Scan for the cell matching the given text and deliver its [X, Y] coordinate at center. 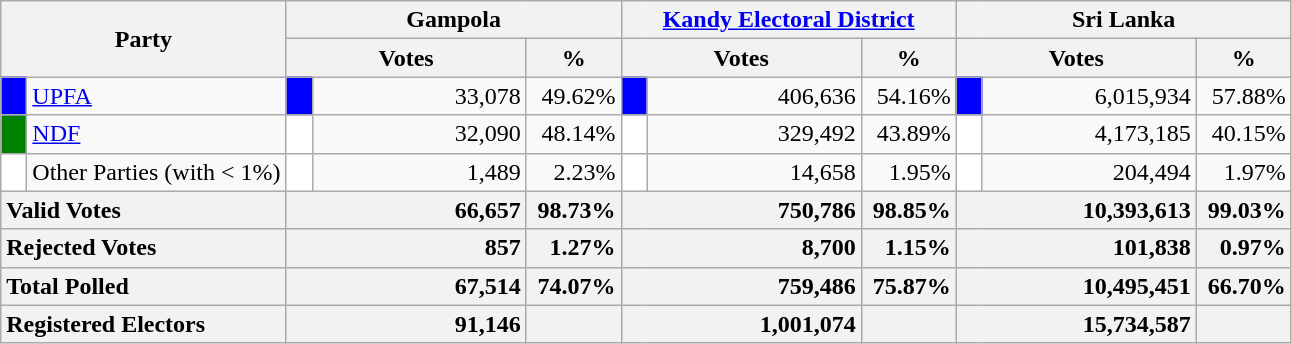
1,001,074 [741, 324]
1.27% [574, 248]
1.15% [908, 248]
UPFA [156, 96]
48.14% [574, 134]
99.03% [1244, 210]
6,015,934 [1089, 96]
Other Parties (with < 1%) [156, 172]
1.97% [1244, 172]
75.87% [908, 286]
15,734,587 [1076, 324]
Party [144, 39]
66,657 [406, 210]
98.73% [574, 210]
8,700 [741, 248]
Registered Electors [144, 324]
40.15% [1244, 134]
406,636 [754, 96]
57.88% [1244, 96]
91,146 [406, 324]
Sri Lanka [1124, 20]
54.16% [908, 96]
2.23% [574, 172]
10,495,451 [1076, 286]
0.97% [1244, 248]
33,078 [419, 96]
750,786 [741, 210]
4,173,185 [1089, 134]
Rejected Votes [144, 248]
Kandy Electoral District [788, 20]
43.89% [908, 134]
204,494 [1089, 172]
1,489 [419, 172]
857 [406, 248]
NDF [156, 134]
14,658 [754, 172]
98.85% [908, 210]
67,514 [406, 286]
10,393,613 [1076, 210]
1.95% [908, 172]
Valid Votes [144, 210]
66.70% [1244, 286]
Gampola [454, 20]
Total Polled [144, 286]
32,090 [419, 134]
49.62% [574, 96]
101,838 [1076, 248]
329,492 [754, 134]
759,486 [741, 286]
74.07% [574, 286]
